Scan for the cell matching the given text and deliver its (x, y) coordinate at center. 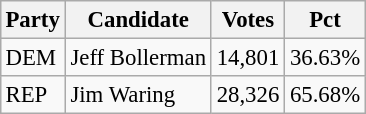
Pct (326, 20)
Jim Waring (138, 95)
Votes (248, 20)
65.68% (326, 95)
Jeff Bollerman (138, 57)
36.63% (326, 57)
REP (32, 95)
Candidate (138, 20)
DEM (32, 57)
28,326 (248, 95)
Party (32, 20)
14,801 (248, 57)
